Output the (x, y) coordinate of the center of the cell containing the given text.  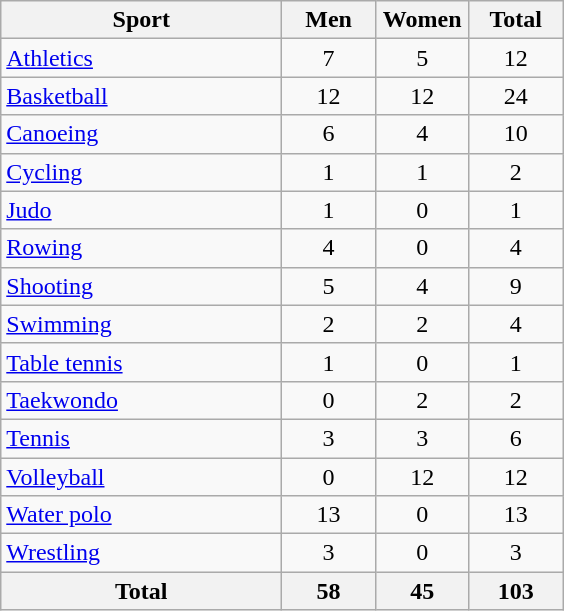
Swimming (142, 324)
Canoeing (142, 134)
Wrestling (142, 553)
58 (329, 591)
Men (329, 20)
Basketball (142, 96)
Rowing (142, 248)
10 (516, 134)
7 (329, 58)
103 (516, 591)
Taekwondo (142, 400)
Cycling (142, 172)
Sport (142, 20)
Shooting (142, 286)
Tennis (142, 438)
Women (422, 20)
Athletics (142, 58)
24 (516, 96)
Judo (142, 210)
Table tennis (142, 362)
Water polo (142, 515)
Volleyball (142, 477)
9 (516, 286)
45 (422, 591)
